Output the [x, y] coordinate of the center of the cell containing the given text.  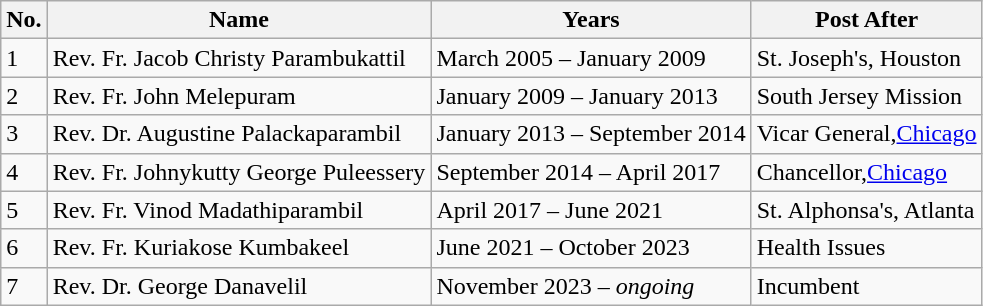
South Jersey Mission [866, 96]
Name [239, 20]
St. Alphonsa's, Atlanta [866, 210]
Rev. Fr. Johnykutty George Puleessery [239, 172]
7 [24, 286]
Rev. Fr. Jacob Christy Parambukattil [239, 58]
November 2023 – ongoing [591, 286]
January 2013 – September 2014 [591, 134]
Rev. Fr. John Melepuram [239, 96]
Rev. Dr. George Danavelil [239, 286]
Rev. Fr. Kuriakose Kumbakeel [239, 248]
September 2014 – April 2017 [591, 172]
No. [24, 20]
5 [24, 210]
3 [24, 134]
January 2009 – January 2013 [591, 96]
Chancellor,Chicago [866, 172]
Vicar General,Chicago [866, 134]
6 [24, 248]
June 2021 – October 2023 [591, 248]
St. Joseph's, Houston [866, 58]
Years [591, 20]
Rev. Dr. Augustine Palackaparambil [239, 134]
Incumbent [866, 286]
April 2017 – June 2021 [591, 210]
Post After [866, 20]
1 [24, 58]
2 [24, 96]
Rev. Fr. Vinod Madathiparambil [239, 210]
Health Issues [866, 248]
March 2005 – January 2009 [591, 58]
4 [24, 172]
